For the text-containing cell, return its midpoint in [x, y] coordinate format. 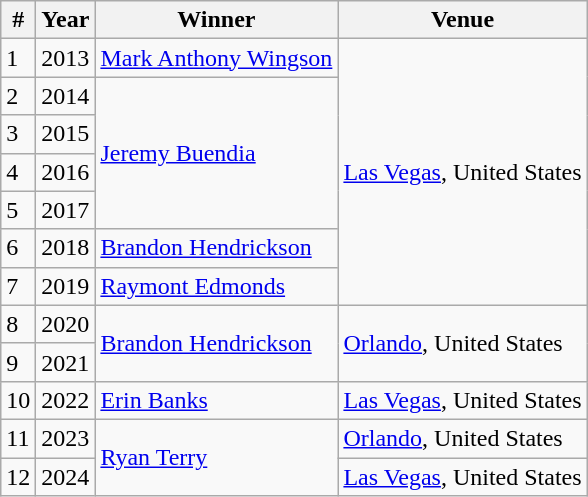
2019 [66, 286]
2017 [66, 210]
8 [18, 324]
# [18, 20]
4 [18, 172]
2014 [66, 96]
7 [18, 286]
Jeremy Buendia [216, 153]
2022 [66, 400]
Erin Banks [216, 400]
2016 [66, 172]
1 [18, 58]
2020 [66, 324]
2 [18, 96]
Winner [216, 20]
3 [18, 134]
2021 [66, 362]
2024 [66, 477]
2023 [66, 438]
6 [18, 248]
2015 [66, 134]
5 [18, 210]
Ryan Terry [216, 457]
Mark Anthony Wingson [216, 58]
2013 [66, 58]
2018 [66, 248]
11 [18, 438]
Year [66, 20]
Venue [462, 20]
9 [18, 362]
12 [18, 477]
10 [18, 400]
Raymont Edmonds [216, 286]
